Search for the cell housing the specified text and yield its [x, y] center coordinate. 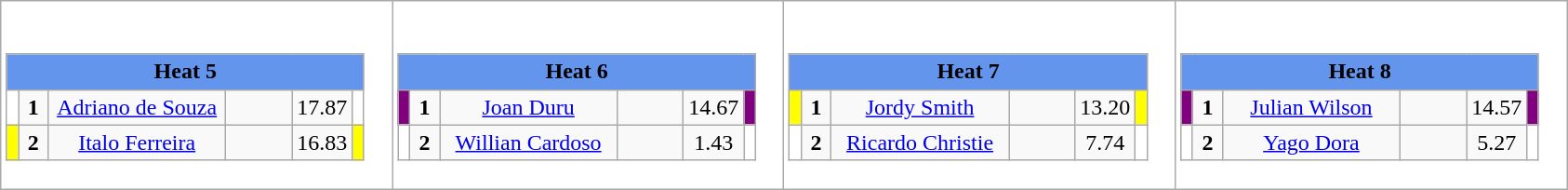
Heat 6 1 Joan Duru 14.67 2 Willian Cardoso 1.43 [588, 95]
Julian Wilson [1311, 107]
Heat 8 [1360, 72]
7.74 [1105, 142]
5.27 [1497, 142]
Yago Dora [1311, 142]
14.67 [714, 107]
16.83 [322, 142]
Heat 7 [968, 72]
13.20 [1105, 107]
Adriano de Souza [138, 107]
Italo Ferreira [138, 142]
Heat 8 1 Julian Wilson 14.57 2 Yago Dora 5.27 [1371, 95]
Ricardo Christie [921, 142]
Joan Duru [528, 107]
Heat 5 [185, 72]
Heat 5 1 Adriano de Souza 17.87 2 Italo Ferreira 16.83 [197, 95]
17.87 [322, 107]
1.43 [714, 142]
Jordy Smith [921, 107]
Heat 6 [577, 72]
14.57 [1497, 107]
Heat 7 1 Jordy Smith 13.20 2 Ricardo Christie 7.74 [980, 95]
Willian Cardoso [528, 142]
